Return [x, y] of the center of cell containing provided text 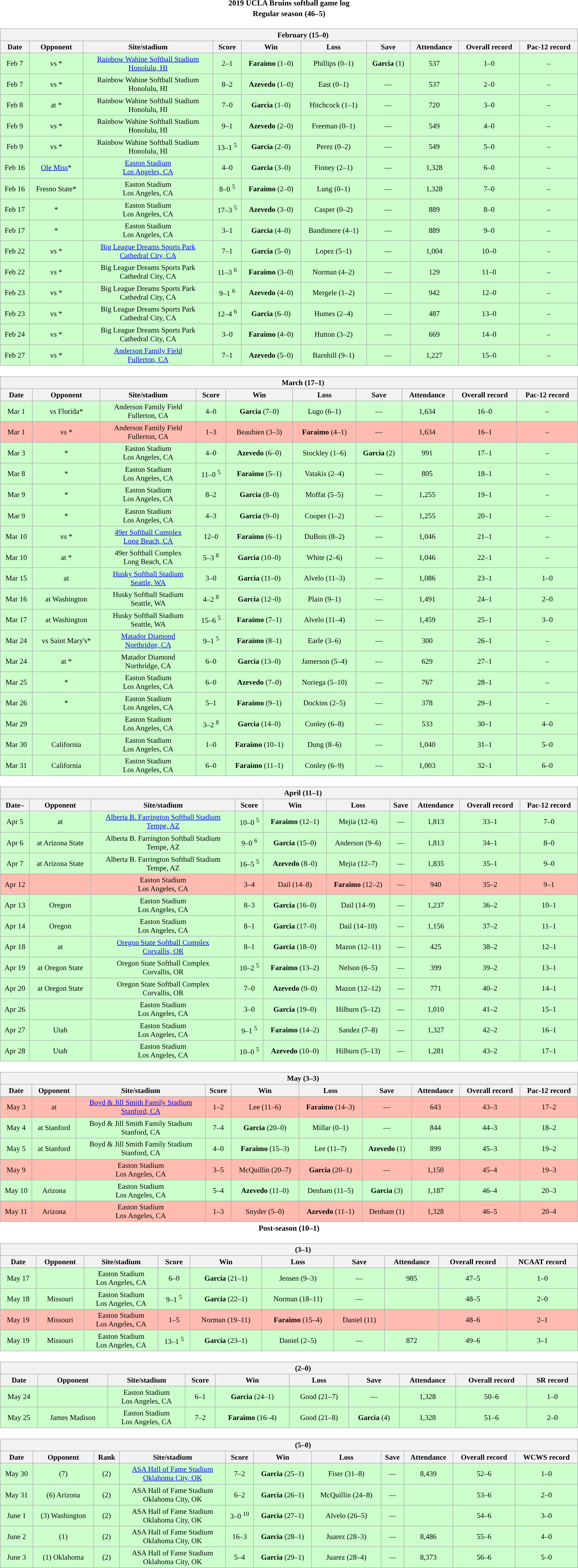
Garcia (19–0) [295, 1009]
Garcia (1–0) [271, 105]
15–6 5 [211, 620]
Faraimo (12–2) [358, 884]
Faraimo (6–1) [259, 537]
53–6 [484, 1494]
942 [434, 293]
Nelson (6–5) [358, 968]
378 [427, 703]
DuBois (8–2) [324, 537]
29–1 [484, 703]
Faraimo (11–1) [259, 766]
Mejia (12–6) [358, 822]
Juarez (28–4) [346, 1557]
Garcia (14–0) [259, 724]
Date– [15, 805]
Mar 25 [16, 682]
643 [435, 1107]
June 1 [17, 1516]
3–5 [218, 1169]
McQuillin (20–7) [265, 1169]
(3–1) [289, 1249]
1,150 [435, 1169]
15–1 [549, 1009]
Azevedo (1–0) [271, 84]
Garcia (29–1) [283, 1557]
Conley (6–8) [324, 724]
SR record [552, 1380]
Hitchcock (1–1) [334, 105]
1,281 [436, 1051]
Cooper (1–2) [324, 515]
27–1 [484, 661]
East (0–1) [334, 84]
May 9 [16, 1169]
Mazon (12–11) [358, 947]
(1) Oklahoma [63, 1557]
Mar 31 [16, 766]
38–2 [490, 947]
10–2 5 [249, 968]
Alvelo (11–4) [324, 620]
James Madison [73, 1418]
50–6 [492, 1397]
Anderson (9–6) [358, 842]
Ole Miss* [56, 168]
Earle (3–6) [324, 640]
Garcia (16–0) [295, 905]
18–1 [484, 474]
Mergele (1–2) [334, 293]
Mar 3 [16, 453]
8,486 [428, 1536]
533 [427, 724]
11–1 [549, 926]
20–3 [549, 1191]
Faraimo (15–4) [298, 1320]
25–1 [484, 620]
40–2 [490, 988]
1,086 [427, 578]
Apr 12 [15, 884]
Garcia (18–0) [295, 947]
Garcia (20–0) [265, 1128]
47–5 [473, 1278]
Phillips (0–1) [334, 63]
487 [434, 313]
14–1 [549, 988]
844 [435, 1128]
May 3 [16, 1107]
June 2 [17, 1536]
985 [412, 1278]
13–1 [549, 968]
771 [436, 988]
Garcia (11–0) [259, 578]
Garcia (12–0) [259, 599]
8–3 [249, 905]
48–5 [473, 1299]
8–0 5 [227, 188]
43–2 [490, 1051]
Jamerson (5–4) [324, 661]
(6) Arizona [63, 1494]
Feb 8 [15, 105]
Garcia (5–0) [271, 251]
1,004 [434, 251]
May 4 [16, 1128]
Garcia (13–0) [259, 661]
May 10 [16, 1191]
Freeman (0–1) [334, 126]
12–1 [549, 947]
Apr 26 [15, 1009]
Barnhill (9–1) [334, 355]
30–1 [484, 724]
Mar 29 [16, 724]
35–2 [490, 884]
5–3 8 [211, 557]
Garcia (2–0) [271, 147]
Lopez (5–1) [334, 251]
12–4 6 [227, 313]
Faraimo (15–3) [265, 1149]
Faraimo (10–1) [259, 745]
3–0 10 [239, 1516]
17–2 [549, 1107]
Millar (0–1) [330, 1128]
vs Saint Mary's* [66, 640]
33–1 [490, 822]
1,491 [427, 599]
Apr 6 [15, 842]
Sandez (7–8) [358, 1030]
Rank [107, 1457]
18–2 [549, 1128]
May 31 [17, 1494]
Faraimo (7–1) [259, 620]
Garcia (4–0) [271, 230]
Garcia (20–1) [330, 1169]
Jensen (9–3) [298, 1278]
129 [434, 272]
28–1 [484, 682]
629 [427, 661]
Norman (4–2) [334, 272]
41–2 [490, 1009]
Finney (2–1) [334, 168]
1,227 [434, 355]
Garcia (21–1) [226, 1278]
49–6 [473, 1340]
Faraimo (14–3) [330, 1107]
(3) Washington [63, 1516]
May 18 [18, 1299]
Dail (14–9) [358, 905]
Mar 8 [16, 474]
Garcia (17–0) [295, 926]
48–6 [473, 1320]
Faraimo (4–1) [324, 432]
Apr 28 [15, 1051]
Dung (8–6) [324, 745]
Hilburn (5–13) [358, 1051]
Garcia (15–0) [295, 842]
31–1 [484, 745]
Azevedo (4–0) [271, 293]
(1) [63, 1536]
Norman (18–11) [298, 1299]
21–1 [484, 537]
45–4 [490, 1169]
(2–0) [289, 1368]
Vatakis (2–4) [324, 474]
16–5 5 [249, 864]
1,040 [427, 745]
300 [427, 640]
720 [434, 105]
(5–0) [289, 1445]
Mar 15 [16, 578]
April (11–1) [289, 793]
Casper (0–2) [334, 210]
Garcia (28–1) [283, 1536]
42–2 [490, 1030]
February (15–0) [289, 35]
(7) [63, 1474]
39–2 [490, 968]
May 24 [19, 1397]
WCWS record [546, 1457]
Apr 7 [15, 864]
16–0 [484, 412]
Faraimo (8–1) [259, 640]
Faraimo (12–1) [295, 822]
805 [427, 474]
46–5 [490, 1211]
Faraimo (1–0) [271, 63]
767 [427, 682]
Snyder (5–0) [265, 1211]
51–6 [492, 1418]
Faraimo (14–2) [295, 1030]
Azevedo (10–0) [295, 1051]
11–3 6 [227, 272]
Garcia (8–0) [259, 495]
Conley (6–9) [324, 766]
Garcia (3–0) [271, 168]
Garcia (22–1) [226, 1299]
Faraimo (5–1) [259, 474]
Humes (2–4) [334, 313]
Apr 19 [15, 968]
17–3 5 [227, 210]
Bandimere (4–1) [334, 230]
1,237 [436, 905]
vs Florida* [66, 412]
Alvelo (11–3) [324, 578]
Faraimo (13–2) [295, 968]
Lee (11–7) [330, 1149]
Hilburn (5–12) [358, 1009]
Azevedo (7–0) [259, 682]
Azevedo (11–0) [265, 1191]
Faraimo (2–0) [271, 188]
Mar 30 [16, 745]
Norman (19–11) [226, 1320]
Garcia (9–0) [259, 515]
1,156 [436, 926]
Faraimo (3–0) [271, 272]
9–1 6 [227, 293]
35–1 [490, 864]
45–3 [490, 1149]
Garcia (2) [379, 453]
Daniel (11) [359, 1320]
Lugo (6–1) [324, 412]
Apr 27 [15, 1030]
20–1 [484, 515]
Noriega (5–10) [324, 682]
1,003 [427, 766]
55–6 [484, 1536]
Fresno State* [56, 188]
Azevedo (6–0) [259, 453]
10–1 [549, 905]
Dockins (2–5) [324, 703]
Alvelo (26–5) [346, 1516]
37–2 [490, 926]
Plain (9–1) [324, 599]
Mar 17 [16, 620]
May 25 [19, 1418]
Faraimo (16–4) [252, 1418]
56–6 [484, 1557]
1–2 [218, 1107]
Apr 20 [15, 988]
May (3–3) [289, 1078]
940 [436, 884]
May 30 [17, 1474]
10–0 [489, 251]
9–0 6 [249, 842]
Apr 14 [15, 926]
Perez (0–2) [334, 147]
Dail (14–10) [358, 926]
Garcia (6–0) [271, 313]
19–2 [549, 1149]
6–1 [200, 1397]
4–2 8 [211, 599]
7–4 [218, 1128]
1,187 [435, 1191]
Garcia (3) [387, 1191]
Daniel (2–5) [298, 1340]
1,459 [427, 620]
4–3 [211, 515]
991 [427, 453]
5–1 [211, 703]
899 [435, 1149]
22–1 [484, 557]
34–1 [490, 842]
36–2 [490, 905]
6–2 [239, 1494]
Azevedo (1) [387, 1149]
Good (21–8) [319, 1418]
Juarez (28–3) [346, 1536]
Faraimo (9–1) [259, 703]
8,373 [428, 1557]
Garcia (10–0) [259, 557]
3–2 8 [211, 724]
McQuillin (24–8) [346, 1494]
Azevedo (5–0) [271, 355]
26–1 [484, 640]
44–3 [490, 1128]
Stockley (1–6) [324, 453]
Azevedo (3–0) [271, 210]
1,010 [436, 1009]
1,327 [436, 1030]
13–0 [489, 313]
399 [436, 968]
Mazon (12–12) [358, 988]
46–4 [490, 1191]
Garcia (26–1) [283, 1494]
Moffat (5–5) [324, 495]
Apr 5 [15, 822]
Mar 16 [16, 599]
54–6 [484, 1516]
June 3 [17, 1557]
March (17–1) [289, 383]
Feb 24 [15, 334]
Apr 18 [15, 947]
14–0 [489, 334]
43–3 [490, 1107]
Apr 13 [15, 905]
19–3 [549, 1169]
Azevedo (9–0) [295, 988]
11–0 [489, 272]
Faraimo (4–0) [271, 334]
8,439 [428, 1474]
May 5 [16, 1149]
May 17 [18, 1278]
1–5 [174, 1320]
Dail (14–8) [295, 884]
3–4 [249, 884]
Fiser (31–8) [346, 1474]
Feb 27 [15, 355]
24–1 [484, 599]
32–1 [484, 766]
669 [434, 334]
11–0 5 [211, 474]
16–3 [239, 1536]
Garcia (1) [388, 63]
Hutton (3–2) [334, 334]
19–1 [484, 495]
Garcia (24–1) [252, 1397]
872 [412, 1340]
NCAAT record [543, 1262]
Garcia (7–0) [259, 412]
Garcia (4) [374, 1418]
15–0 [489, 355]
Azevedo (8–0) [295, 864]
Garcia (23–1) [226, 1340]
Beaubien (3–3) [259, 432]
Garcia (25–1) [283, 1474]
White (2–6) [324, 557]
425 [436, 947]
Denham (1) [387, 1211]
May 11 [16, 1211]
Lung (0–1) [334, 188]
Good (21–7) [319, 1397]
Mar 26 [16, 703]
Azevedo (2–0) [271, 126]
Garcia (27–1) [283, 1516]
Azevedo (11–1) [330, 1211]
Denham (11–5) [330, 1191]
23–1 [484, 578]
52–6 [484, 1474]
Lee (11–6) [265, 1107]
20–4 [549, 1211]
Mejia (12–7) [358, 864]
1,835 [436, 864]
